Locate the cell with the specified text and output its [x, y] center coordinate. 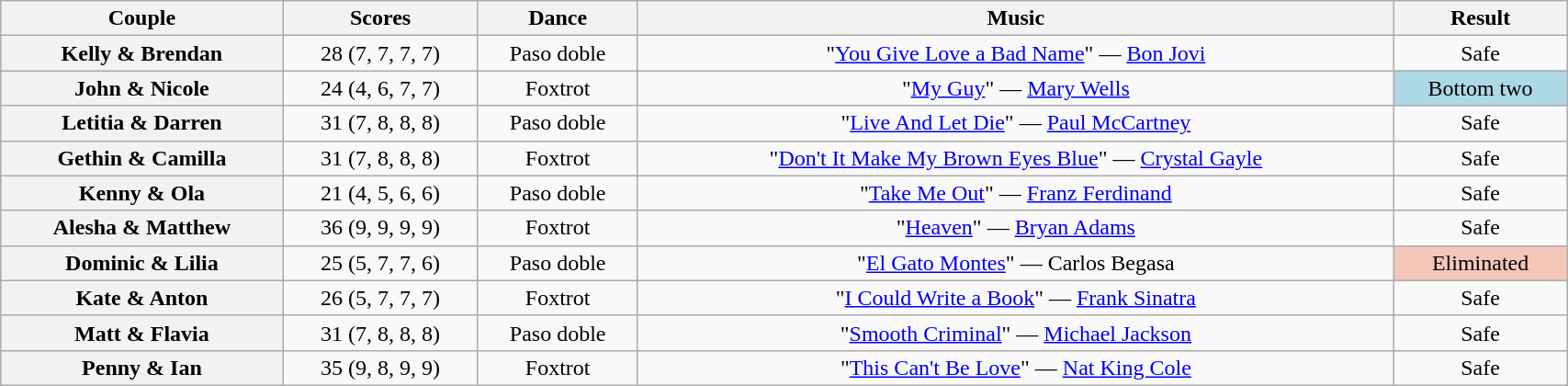
Kate & Anton [141, 298]
28 (7, 7, 7, 7) [380, 53]
21 (4, 5, 6, 6) [380, 193]
24 (4, 6, 7, 7) [380, 88]
25 (5, 7, 7, 6) [380, 263]
"This Can't Be Love" — Nat King Cole [1016, 368]
Letitia & Darren [141, 123]
Eliminated [1481, 263]
"Smooth Criminal" — Michael Jackson [1016, 333]
Result [1481, 18]
Gethin & Camilla [141, 158]
Kelly & Brendan [141, 53]
"I Could Write a Book" — Frank Sinatra [1016, 298]
"You Give Love a Bad Name" — Bon Jovi [1016, 53]
John & Nicole [141, 88]
Matt & Flavia [141, 333]
Dance [558, 18]
Penny & Ian [141, 368]
Bottom two [1481, 88]
Kenny & Ola [141, 193]
"Don't It Make My Brown Eyes Blue" — Crystal Gayle [1016, 158]
Couple [141, 18]
35 (9, 8, 9, 9) [380, 368]
"My Guy" — Mary Wells [1016, 88]
26 (5, 7, 7, 7) [380, 298]
"Heaven" — Bryan Adams [1016, 228]
"El Gato Montes" — Carlos Begasa [1016, 263]
Music [1016, 18]
"Take Me Out" — Franz Ferdinand [1016, 193]
36 (9, 9, 9, 9) [380, 228]
Scores [380, 18]
Alesha & Matthew [141, 228]
Dominic & Lilia [141, 263]
"Live And Let Die" — Paul McCartney [1016, 123]
